Output the (X, Y) coordinate of the center of the cell containing the given text.  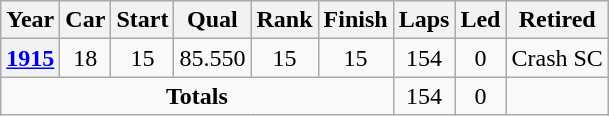
Start (142, 20)
Retired (557, 20)
Rank (284, 20)
Year (30, 20)
Qual (212, 20)
Led (480, 20)
Laps (424, 20)
18 (86, 58)
Car (86, 20)
85.550 (212, 58)
1915 (30, 58)
Crash SC (557, 58)
Totals (197, 96)
Finish (356, 20)
